Provide the [x, y] coordinate of the cell's center where the given text is located.  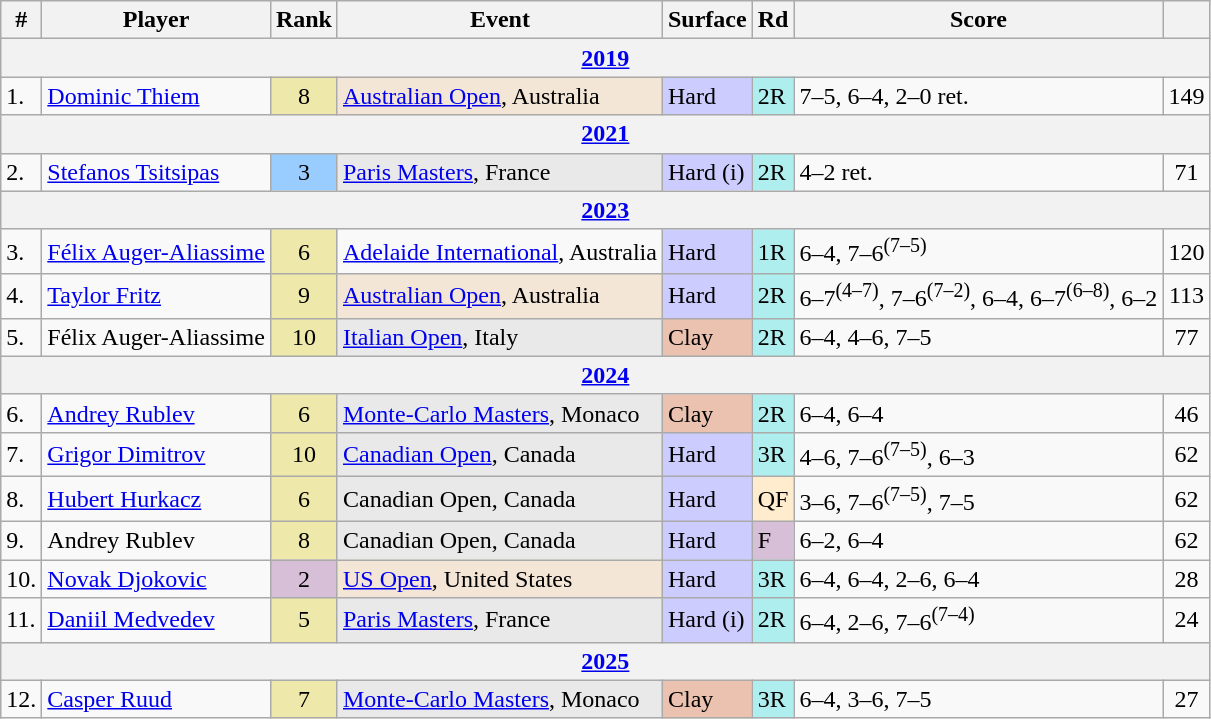
Surface [707, 20]
2021 [606, 134]
28 [1186, 579]
9. [22, 541]
6–4, 6–4, 2–6, 6–4 [978, 579]
Adelaide International, Australia [500, 252]
6–4, 2–6, 7–6(7–4) [978, 620]
5. [22, 337]
4. [22, 296]
27 [1186, 699]
7–5, 6–4, 2–0 ret. [978, 96]
6–4, 7–6(7–5) [978, 252]
4–2 ret. [978, 172]
Rank [304, 20]
Stefanos Tsitsipas [156, 172]
120 [1186, 252]
2023 [606, 210]
77 [1186, 337]
2025 [606, 661]
Rd [773, 20]
Dominic Thiem [156, 96]
Taylor Fritz [156, 296]
3. [22, 252]
2024 [606, 375]
24 [1186, 620]
Player [156, 20]
71 [1186, 172]
US Open, United States [500, 579]
4–6, 7–6(7–5), 6–3 [978, 454]
F [773, 541]
11. [22, 620]
6–2, 6–4 [978, 541]
2. [22, 172]
6–4, 3–6, 7–5 [978, 699]
46 [1186, 413]
Grigor Dimitrov [156, 454]
1. [22, 96]
6–4, 6–4 [978, 413]
149 [1186, 96]
# [22, 20]
Italian Open, Italy [500, 337]
Daniil Medvedev [156, 620]
113 [1186, 296]
7 [304, 699]
9 [304, 296]
1R [773, 252]
2019 [606, 58]
QF [773, 500]
Hubert Hurkacz [156, 500]
2 [304, 579]
6. [22, 413]
Event [500, 20]
12. [22, 699]
3–6, 7–6(7–5), 7–5 [978, 500]
10. [22, 579]
3 [304, 172]
Novak Djokovic [156, 579]
Score [978, 20]
7. [22, 454]
6–4, 4–6, 7–5 [978, 337]
Casper Ruud [156, 699]
5 [304, 620]
6–7(4–7), 7–6(7–2), 6–4, 6–7(6–8), 6–2 [978, 296]
8. [22, 500]
